Extract the [x, y] coordinate from the center of the cell holding the provided text.  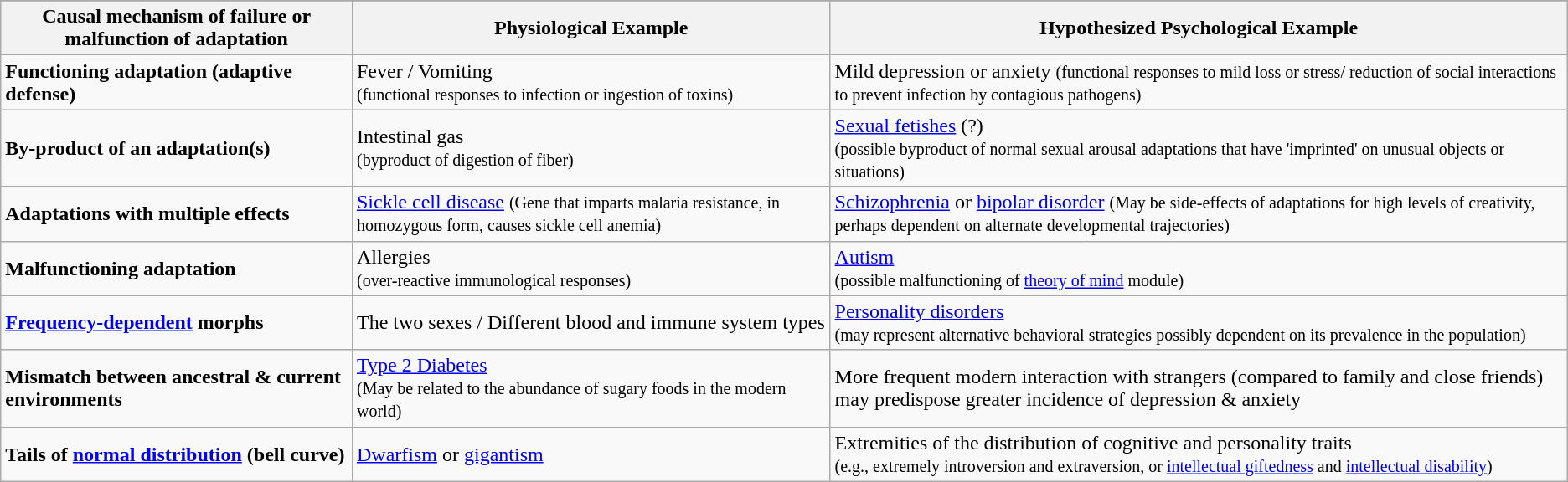
By-product of an adaptation(s) [177, 148]
Personality disorders (may represent alternative behavioral strategies possibly dependent on its prevalence in the population) [1199, 323]
The two sexes / Different blood and immune system types [591, 323]
Dwarfism or gigantism [591, 454]
More frequent modern interaction with strangers (compared to family and close friends) may predispose greater incidence of depression & anxiety [1199, 388]
Sexual fetishes (?)(possible byproduct of normal sexual arousal adaptations that have 'imprinted' on unusual objects or situations) [1199, 148]
Tails of normal distribution (bell curve) [177, 454]
Causal mechanism of failure or malfunction of adaptation [177, 28]
Fever / Vomiting (functional responses to infection or ingestion of toxins) [591, 82]
Adaptations with multiple effects [177, 214]
Sickle cell disease (Gene that imparts malaria resistance, in homozygous form, causes sickle cell anemia) [591, 214]
Physiological Example [591, 28]
Frequency-dependent morphs [177, 323]
Allergies (over-reactive immunological responses) [591, 268]
Autism (possible malfunctioning of theory of mind module) [1199, 268]
Malfunctioning adaptation [177, 268]
Mismatch between ancestral & current environments [177, 388]
Hypothesized Psychological Example [1199, 28]
Functioning adaptation (adaptive defense) [177, 82]
Intestinal gas (byproduct of digestion of fiber) [591, 148]
Type 2 Diabetes (May be related to the abundance of sugary foods in the modern world) [591, 388]
